Return [x, y] of the center of cell containing provided text 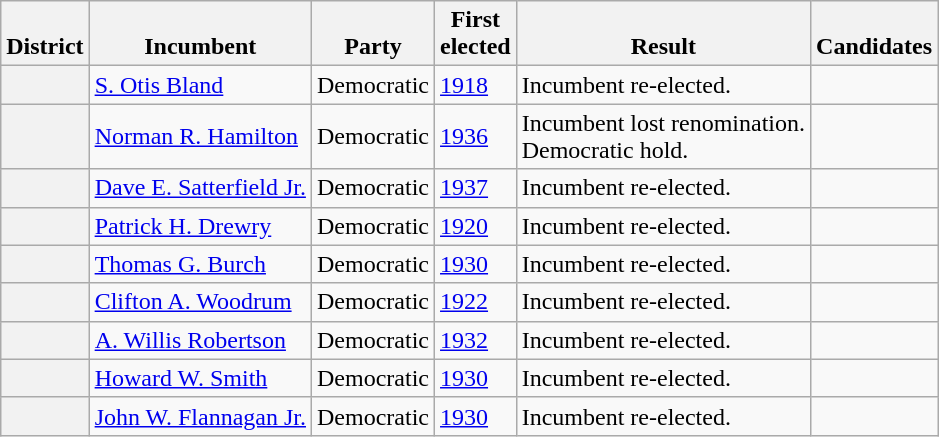
1922 [476, 302]
Firstelected [476, 34]
Incumbent [200, 34]
Result [663, 34]
Howard W. Smith [200, 378]
Patrick H. Drewry [200, 226]
1937 [476, 188]
1920 [476, 226]
1932 [476, 340]
John W. Flannagan Jr. [200, 416]
Party [374, 34]
1918 [476, 85]
District [45, 34]
Clifton A. Woodrum [200, 302]
Candidates [874, 34]
1936 [476, 136]
A. Willis Robertson [200, 340]
S. Otis Bland [200, 85]
Incumbent lost renomination.Democratic hold. [663, 136]
Thomas G. Burch [200, 264]
Norman R. Hamilton [200, 136]
Dave E. Satterfield Jr. [200, 188]
